Identify which cell holds the provided text, then report its (X, Y) central coordinate. 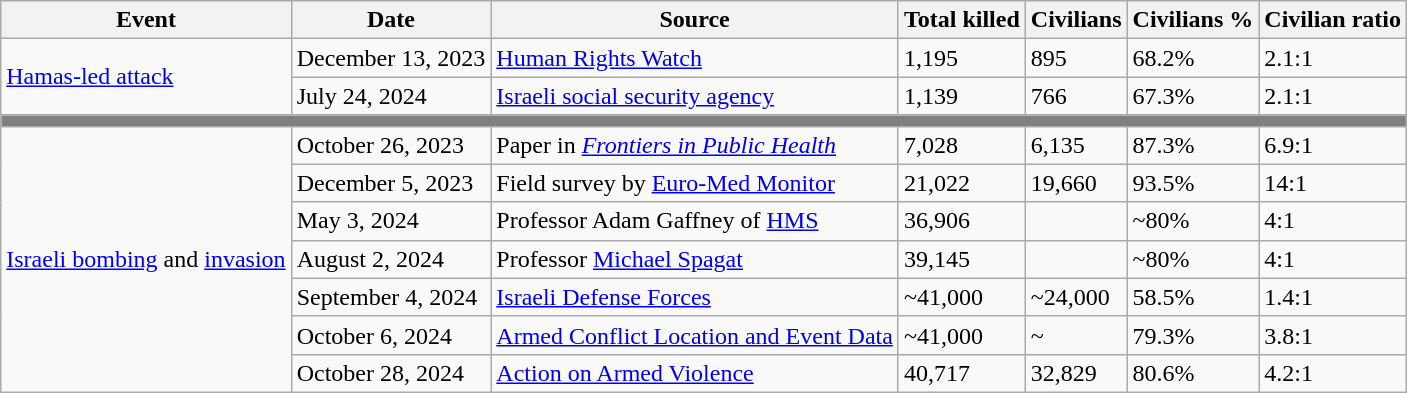
58.5% (1193, 297)
Source (695, 20)
1.4:1 (1333, 297)
Civilians (1076, 20)
4.2:1 (1333, 373)
May 3, 2024 (391, 221)
19,660 (1076, 183)
79.3% (1193, 335)
766 (1076, 96)
Event (146, 20)
Civilian ratio (1333, 20)
895 (1076, 58)
14:1 (1333, 183)
July 24, 2024 (391, 96)
Armed Conflict Location and Event Data (695, 335)
August 2, 2024 (391, 259)
Paper in Frontiers in Public Health (695, 145)
~ (1076, 335)
Israeli bombing and invasion (146, 259)
Professor Adam Gaffney of HMS (695, 221)
3.8:1 (1333, 335)
October 28, 2024 (391, 373)
December 13, 2023 (391, 58)
Date (391, 20)
6,135 (1076, 145)
7,028 (962, 145)
32,829 (1076, 373)
~24,000 (1076, 297)
Human Rights Watch (695, 58)
Total killed (962, 20)
December 5, 2023 (391, 183)
21,022 (962, 183)
93.5% (1193, 183)
Civilians % (1193, 20)
67.3% (1193, 96)
6.9:1 (1333, 145)
1,195 (962, 58)
Action on Armed Violence (695, 373)
Field survey by Euro-Med Monitor (695, 183)
1,139 (962, 96)
September 4, 2024 (391, 297)
87.3% (1193, 145)
Hamas-led attack (146, 77)
Israeli Defense Forces (695, 297)
Israeli social security agency (695, 96)
68.2% (1193, 58)
October 6, 2024 (391, 335)
80.6% (1193, 373)
October 26, 2023 (391, 145)
36,906 (962, 221)
39,145 (962, 259)
Professor Michael Spagat (695, 259)
40,717 (962, 373)
